Locate the cell with the specified text and output its [X, Y] center coordinate. 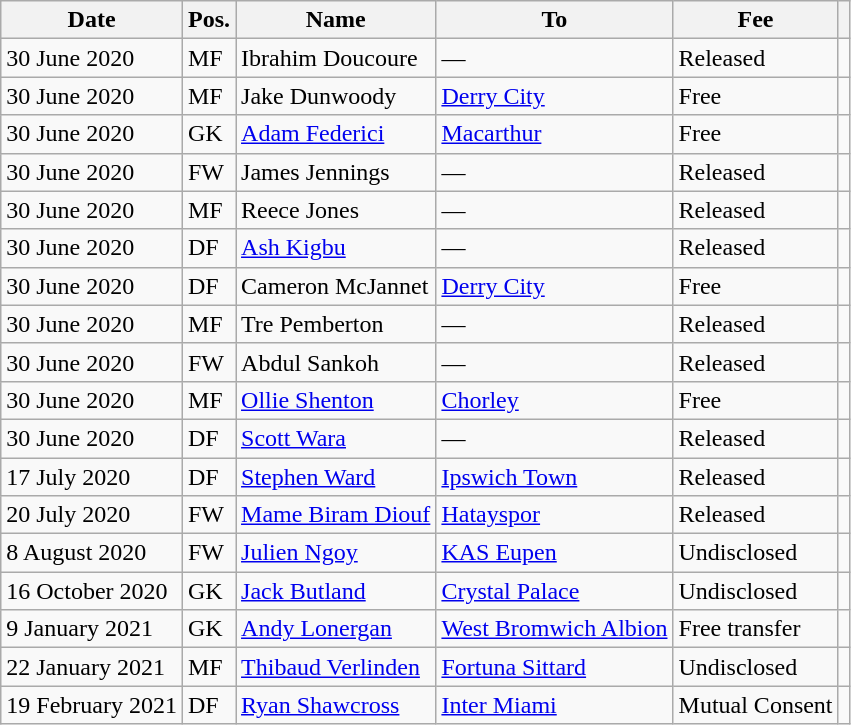
Ipswich Town [554, 477]
Fortuna Sittard [554, 667]
Abdul Sankoh [336, 362]
Mutual Consent [756, 705]
Ibrahim Doucoure [336, 58]
Stephen Ward [336, 477]
Free transfer [756, 629]
Name [336, 20]
Jake Dunwoody [336, 96]
Andy Lonergan [336, 629]
West Bromwich Albion [554, 629]
16 October 2020 [92, 591]
James Jennings [336, 172]
Thibaud Verlinden [336, 667]
Fee [756, 20]
Jack Butland [336, 591]
Tre Pemberton [336, 324]
Scott Wara [336, 438]
Crystal Palace [554, 591]
Date [92, 20]
8 August 2020 [92, 553]
22 January 2021 [92, 667]
20 July 2020 [92, 515]
To [554, 20]
17 July 2020 [92, 477]
Adam Federici [336, 134]
Macarthur [554, 134]
Julien Ngoy [336, 553]
Chorley [554, 400]
9 January 2021 [92, 629]
Reece Jones [336, 210]
Cameron McJannet [336, 286]
KAS Eupen [554, 553]
Ollie Shenton [336, 400]
Ash Kigbu [336, 248]
Inter Miami [554, 705]
Ryan Shawcross [336, 705]
Mame Biram Diouf [336, 515]
Hatayspor [554, 515]
Pos. [208, 20]
19 February 2021 [92, 705]
